Pinpoint the cell where the given text exists, returning its [X, Y] midpoint coordinate. 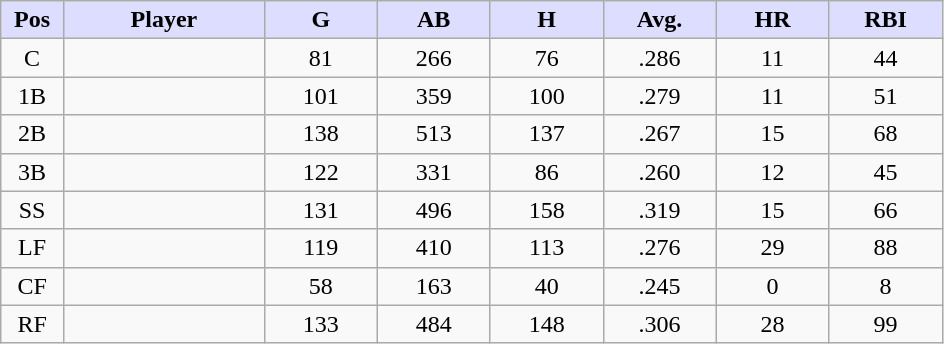
266 [434, 58]
66 [886, 210]
76 [546, 58]
163 [434, 286]
359 [434, 96]
Pos [32, 20]
G [320, 20]
.267 [660, 134]
CF [32, 286]
29 [772, 248]
SS [32, 210]
58 [320, 286]
113 [546, 248]
331 [434, 172]
RF [32, 324]
100 [546, 96]
.319 [660, 210]
12 [772, 172]
99 [886, 324]
8 [886, 286]
484 [434, 324]
.306 [660, 324]
Player [164, 20]
158 [546, 210]
AB [434, 20]
86 [546, 172]
81 [320, 58]
LF [32, 248]
45 [886, 172]
H [546, 20]
410 [434, 248]
496 [434, 210]
.260 [660, 172]
44 [886, 58]
.279 [660, 96]
133 [320, 324]
122 [320, 172]
Avg. [660, 20]
513 [434, 134]
0 [772, 286]
88 [886, 248]
40 [546, 286]
.286 [660, 58]
148 [546, 324]
68 [886, 134]
C [32, 58]
3B [32, 172]
.276 [660, 248]
119 [320, 248]
1B [32, 96]
HR [772, 20]
137 [546, 134]
131 [320, 210]
28 [772, 324]
2B [32, 134]
101 [320, 96]
138 [320, 134]
51 [886, 96]
.245 [660, 286]
RBI [886, 20]
